Search for the cell housing the specified text and yield its [x, y] center coordinate. 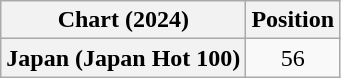
56 [293, 58]
Chart (2024) [124, 20]
Position [293, 20]
Japan (Japan Hot 100) [124, 58]
